Determine the (x, y) coordinate at the center of the cell enclosing the given text.  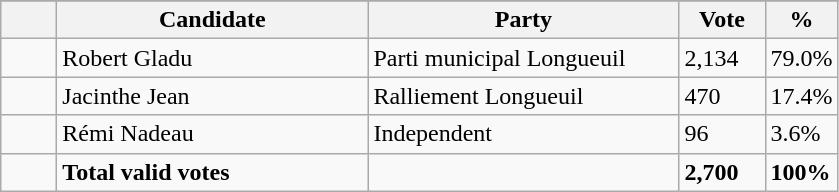
96 (722, 134)
Ralliement Longueuil (524, 96)
Parti municipal Longueuil (524, 58)
Rémi Nadeau (212, 134)
3.6% (802, 134)
2,700 (722, 172)
Jacinthe Jean (212, 96)
2,134 (722, 58)
Independent (524, 134)
17.4% (802, 96)
79.0% (802, 58)
Vote (722, 20)
100% (802, 172)
Total valid votes (212, 172)
Party (524, 20)
Candidate (212, 20)
% (802, 20)
Robert Gladu (212, 58)
470 (722, 96)
